Identify which cell holds the provided text, then report its [x, y] central coordinate. 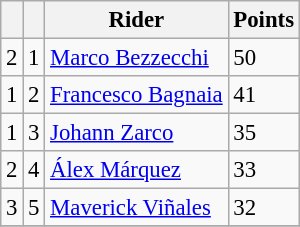
Álex Márquez [136, 170]
Points [264, 20]
4 [34, 170]
Marco Bezzecchi [136, 58]
Francesco Bagnaia [136, 95]
Maverick Viñales [136, 208]
41 [264, 95]
35 [264, 133]
32 [264, 208]
50 [264, 58]
Rider [136, 20]
5 [34, 208]
33 [264, 170]
Johann Zarco [136, 133]
